From the cell containing the given text, extract its center point as (X, Y) coordinate. 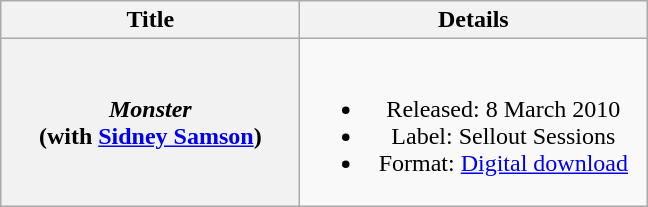
Title (150, 20)
Monster (with Sidney Samson) (150, 122)
Details (474, 20)
Released: 8 March 2010Label: Sellout SessionsFormat: Digital download (474, 122)
